Extract the [x, y] coordinate from the center of the cell holding the provided text.  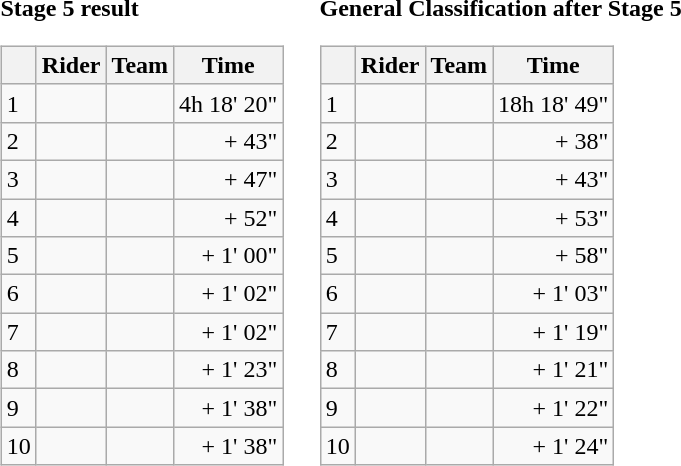
+ 1' 23" [228, 370]
+ 53" [554, 217]
+ 1' 22" [554, 408]
+ 1' 19" [554, 332]
+ 1' 00" [228, 256]
+ 1' 24" [554, 446]
+ 58" [554, 256]
4h 18' 20" [228, 103]
+ 38" [554, 141]
18h 18' 49" [554, 103]
+ 52" [228, 217]
+ 1' 03" [554, 294]
+ 47" [228, 179]
+ 1' 21" [554, 370]
